Search for the cell housing the specified text and yield its [X, Y] center coordinate. 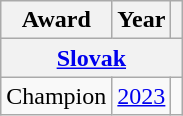
2023 [142, 96]
Slovak [92, 58]
Year [142, 20]
Champion [56, 96]
Award [56, 20]
